Determine the [X, Y] coordinate at the center of the cell enclosing the given text.  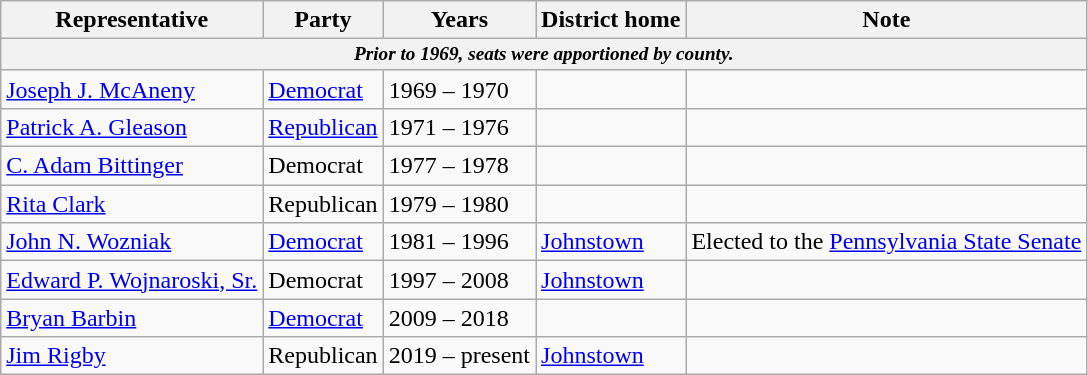
2019 – present [459, 356]
Years [459, 20]
Edward P. Wojnaroski, Sr. [132, 280]
John N. Wozniak [132, 242]
1969 – 1970 [459, 89]
Prior to 1969, seats were apportioned by county. [544, 55]
Party [323, 20]
District home [611, 20]
Patrick A. Gleason [132, 128]
2009 – 2018 [459, 318]
1971 – 1976 [459, 128]
1977 – 1978 [459, 166]
Elected to the Pennsylvania State Senate [886, 242]
Joseph J. McAneny [132, 89]
1997 – 2008 [459, 280]
1979 – 1980 [459, 204]
Representative [132, 20]
Bryan Barbin [132, 318]
C. Adam Bittinger [132, 166]
1981 – 1996 [459, 242]
Rita Clark [132, 204]
Jim Rigby [132, 356]
Note [886, 20]
